Identify which cell holds the provided text, then report its [X, Y] central coordinate. 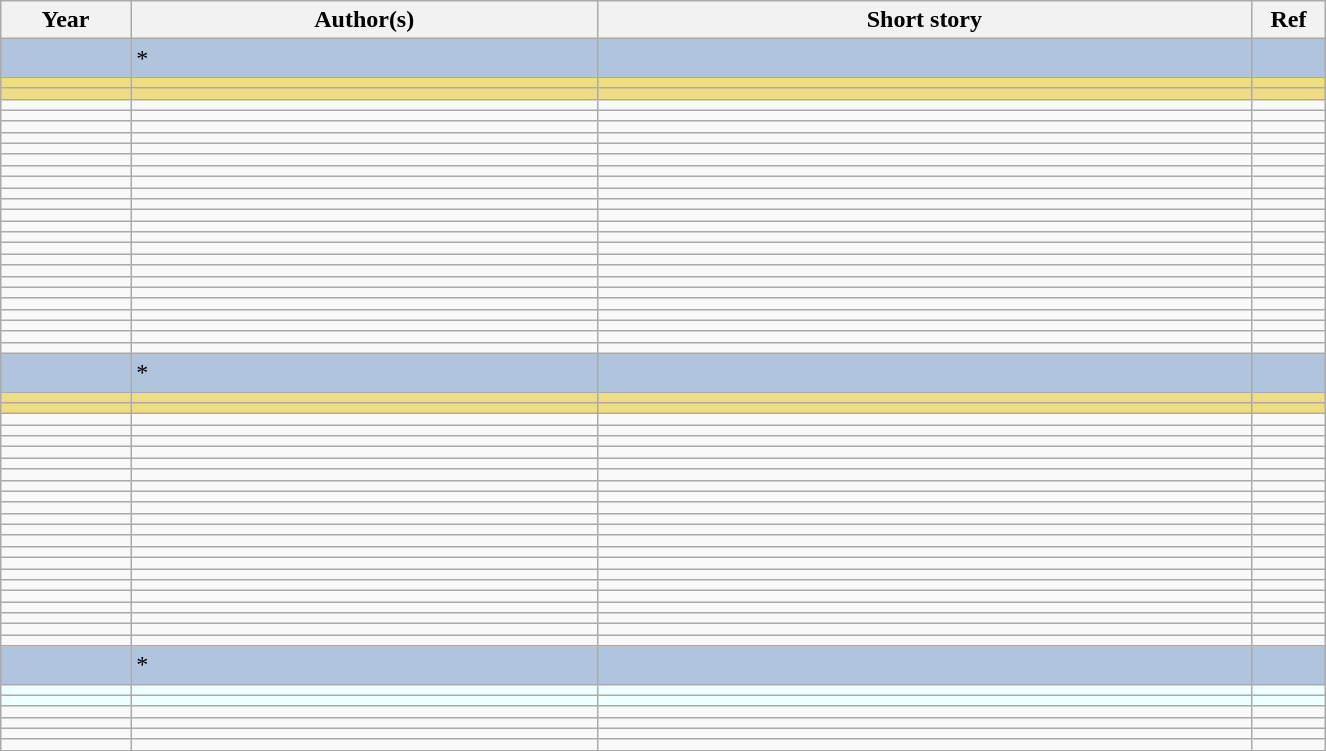
Year [66, 20]
Author(s) [364, 20]
Ref [1288, 20]
Short story [925, 20]
